Extract the (x, y) coordinate from the center of the cell holding the provided text.  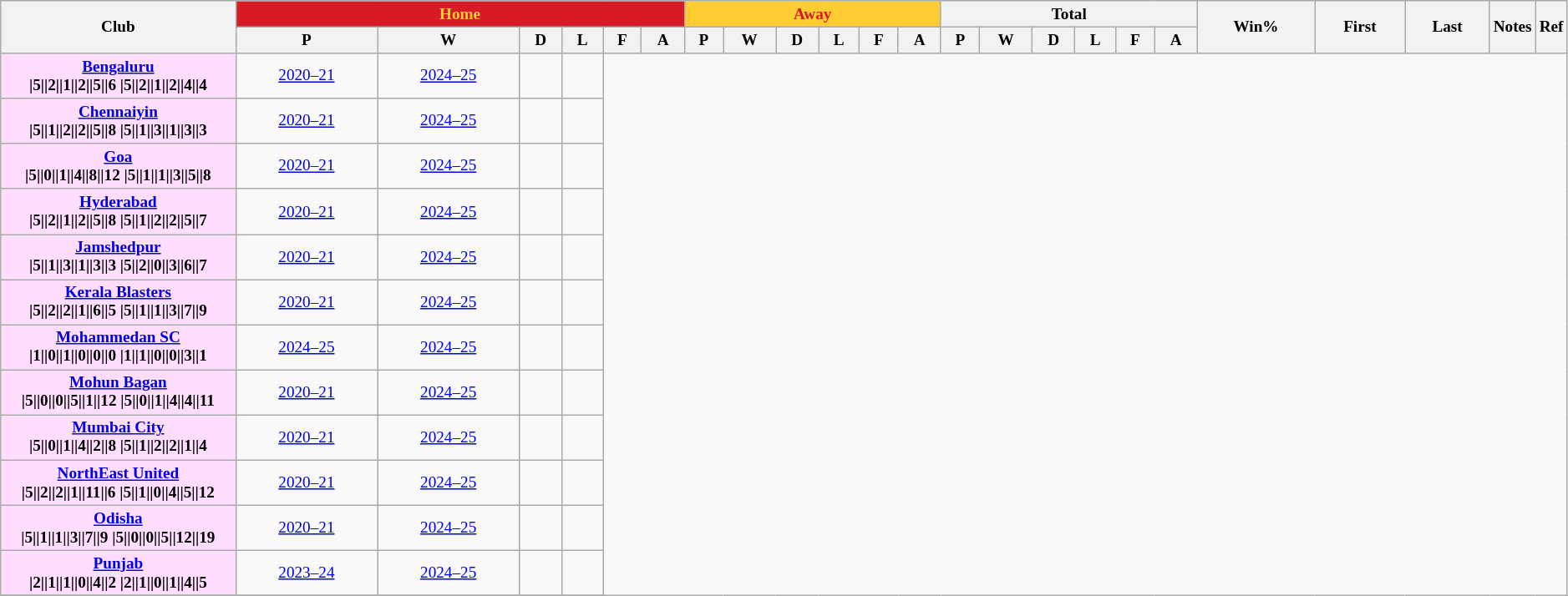
Win% (1256, 27)
Odisha |5||1||1||3||7||9 |5||0||0||5||12||19 (119, 528)
Bengaluru |5||2||1||2||5||6 |5||2||1||2||4||4 (119, 76)
Mumbai City |5||0||1||4||2||8 |5||1||2||2||1||4 (119, 437)
Chennaiyin |5||1||2||2||5||8 |5||1||3||1||3||3 (119, 121)
Punjab |2||1||1||0||4||2 |2||1||0||1||4||5 (119, 573)
Ref (1551, 27)
Total (1069, 14)
Last (1447, 27)
Club (119, 27)
Away (812, 14)
Notes (1512, 27)
Kerala Blasters |5||2||2||1||6||5 |5||1||1||3||7||9 (119, 302)
Home (459, 14)
First (1360, 27)
NorthEast United |5||2||2||1||11||6 |5||1||0||4||5||12 (119, 482)
Goa |5||0||1||4||8||12 |5||1||1||3||5||8 (119, 166)
Hyderabad |5||2||1||2||5||8 |5||1||2||2||5||7 (119, 211)
Jamshedpur |5||1||3||1||3||3 |5||2||0||3||6||7 (119, 256)
2023–24 (307, 573)
Mohun Bagan |5||0||0||5||1||12 |5||0||1||4||4||11 (119, 392)
Mohammedan SC |1||0||1||0||0||0 |1||1||0||0||3||1 (119, 347)
